Search for the cell housing the specified text and yield its [x, y] center coordinate. 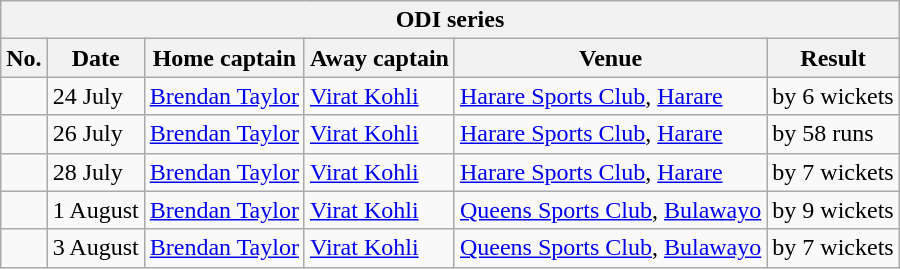
No. [24, 58]
Away captain [379, 58]
26 July [96, 134]
3 August [96, 248]
by 6 wickets [833, 96]
Venue [610, 58]
by 58 runs [833, 134]
Home captain [224, 58]
by 9 wickets [833, 210]
24 July [96, 96]
Date [96, 58]
ODI series [450, 20]
Result [833, 58]
28 July [96, 172]
1 August [96, 210]
